Find where the given text appears and provide that cell's center as (X, Y) coordinate. 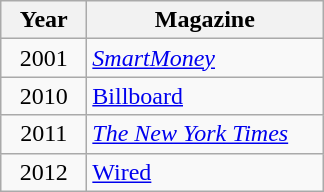
Wired (205, 172)
2011 (44, 134)
2010 (44, 96)
Billboard (205, 96)
2012 (44, 172)
Magazine (205, 20)
The New York Times (205, 134)
2001 (44, 58)
Year (44, 20)
SmartMoney (205, 58)
